Identify which cell holds the provided text, then report its [X, Y] central coordinate. 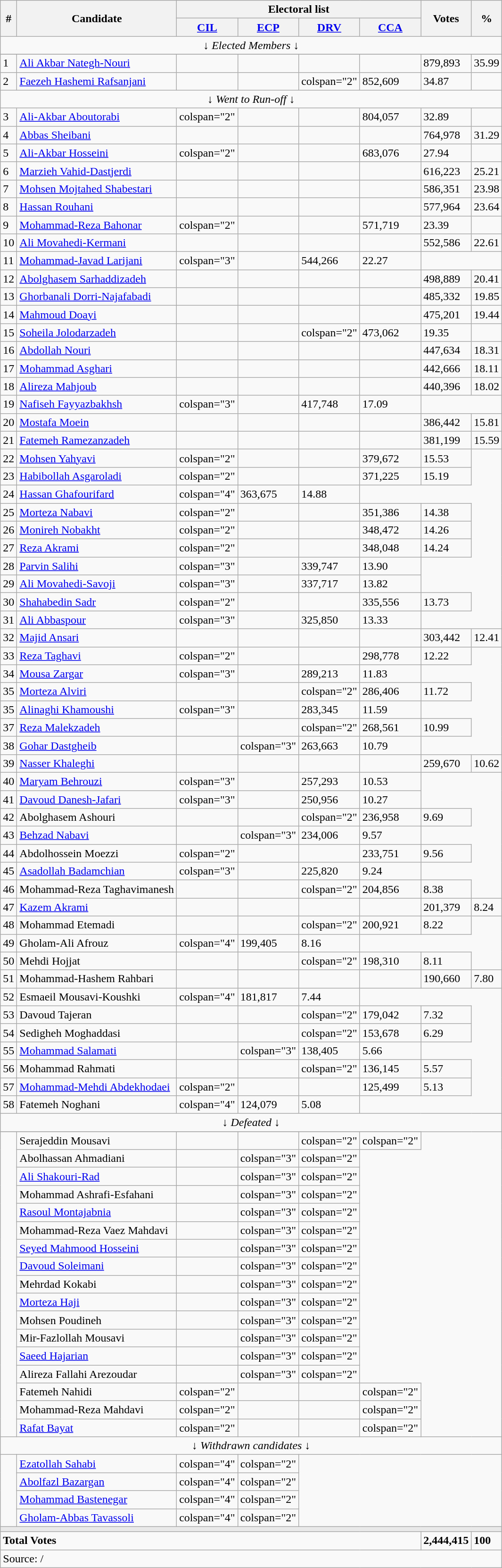
250,956 [329, 800]
181,817 [268, 997]
Abbas Sheibani [97, 135]
↓ Withdrawn candidates ↓ [251, 1446]
15.53 [446, 458]
Fatemeh Ramezanzadeh [97, 440]
Reza Taghavi [97, 656]
8 [8, 207]
57 [8, 1086]
15.59 [486, 440]
764,978 [446, 135]
190,660 [446, 979]
Nafiseh Fayyazbakhsh [97, 404]
18 [8, 386]
Mohammad Etemadi [97, 925]
Abolfazl Bazargan [97, 1482]
7 [8, 189]
41 [8, 800]
Mohammad Bastenegar [97, 1500]
↓ Defeated ↓ [251, 1123]
19.44 [486, 315]
Habibollah Asgaroladi [97, 476]
20.41 [486, 279]
7.44 [329, 997]
616,223 [446, 171]
22 [8, 458]
12.41 [486, 638]
Gohar Dastgheib [97, 745]
298,778 [390, 656]
9.56 [446, 853]
Majid Ansari [97, 638]
417,748 [329, 404]
17 [8, 368]
200,921 [390, 925]
Marzieh Vahid-Dastjerdi [97, 171]
259,670 [446, 763]
58 [8, 1105]
153,678 [390, 1033]
CIL [207, 27]
Mehrdad Kokabi [97, 1284]
Davoud Danesh-Jafari [97, 800]
5.66 [390, 1051]
473,062 [390, 333]
236,958 [390, 817]
Mohammad-Hashem Rahbari [97, 979]
498,889 [446, 279]
225,820 [329, 871]
20 [8, 422]
14.24 [446, 548]
Fatemeh Noghani [97, 1105]
Shahabedin Sadr [97, 602]
Mohammad Salamati [97, 1051]
9.24 [390, 871]
198,310 [390, 961]
Morteza Alviri [97, 692]
# [8, 18]
13.90 [390, 566]
Mohammad-Reza Mahdavi [97, 1410]
447,634 [446, 350]
289,213 [329, 674]
348,048 [390, 548]
Mohsen Poudineh [97, 1320]
52 [8, 997]
Ghorbanali Dorri-Najafabadi [97, 297]
Mousa Zargar [97, 674]
5 [8, 153]
283,345 [329, 709]
Mahmoud Doayi [97, 315]
14.88 [329, 494]
325,850 [329, 620]
2,444,415 [446, 1541]
Mohammad-Reza Bahonar [97, 225]
13.73 [446, 602]
179,042 [390, 1015]
8.11 [446, 961]
34 [8, 674]
10.27 [390, 800]
Mostafa Moein [97, 422]
8.24 [486, 907]
263,663 [329, 745]
Alireza Mahjoub [97, 386]
Mehdi Hojjat [97, 961]
10.79 [390, 745]
586,351 [446, 189]
Ali Movahedi-Savoji [97, 584]
Mohammad-Javad Larijani [97, 261]
Davoud Soleimani [97, 1266]
852,609 [390, 81]
Abolghasem Sarhaddizadeh [97, 279]
233,751 [390, 853]
26 [8, 530]
577,964 [446, 207]
5.08 [329, 1105]
485,332 [446, 297]
39 [8, 763]
31.29 [486, 135]
23.98 [486, 189]
Mohammad-Mehdi Abdekhodaei [97, 1086]
Abdollah Nouri [97, 350]
8.22 [446, 925]
32.89 [446, 117]
Gholam-Ali Afrouz [97, 943]
2 [8, 81]
18.31 [486, 350]
19.85 [486, 297]
Nasser Khaleghi [97, 763]
552,586 [446, 243]
40 [8, 781]
11.59 [390, 709]
↓ Went to Run-off ↓ [251, 99]
46 [8, 889]
Total Votes [211, 1541]
Gholam-Abbas Tavassoli [97, 1518]
9.69 [446, 817]
201,379 [446, 907]
Mohammad Ashrafi-Esfahani [97, 1194]
25 [8, 512]
Mohammad Asghari [97, 368]
48 [8, 925]
11.83 [390, 674]
475,201 [446, 315]
138,405 [329, 1051]
303,442 [446, 638]
Mohammad-Reza Taghavimanesh [97, 889]
Davoud Tajeran [97, 1015]
5.57 [446, 1068]
Source: / [251, 1559]
Saeed Hajarian [97, 1356]
Esmaeil Mousavi-Koushki [97, 997]
Fatemeh Nahidi [97, 1392]
13.82 [390, 584]
7.80 [486, 979]
Parvin Salihi [97, 566]
544,266 [329, 261]
351,386 [390, 512]
Abdolhossein Moezzi [97, 853]
Serajeddin Mousavi [97, 1141]
50 [8, 961]
Hassan Ghafourifard [97, 494]
44 [8, 853]
Maryam Behrouzi [97, 781]
25.21 [486, 171]
30 [8, 602]
54 [8, 1033]
Mohammad Rahmati [97, 1068]
9.57 [390, 835]
683,076 [390, 153]
33 [8, 656]
DRV [329, 27]
14.26 [446, 530]
18.11 [486, 368]
381,199 [446, 440]
10.99 [446, 727]
15 [8, 333]
14 [8, 315]
↓ Elected Members ↓ [251, 45]
8.16 [329, 943]
8.38 [446, 889]
Ali Abbaspour [97, 620]
37 [8, 727]
Ali Shakouri-Rad [97, 1176]
363,675 [268, 494]
Seyed Mahmood Hosseini [97, 1248]
ECP [268, 27]
53 [8, 1015]
Faezeh Hashemi Rafsanjani [97, 81]
125,499 [390, 1086]
10 [8, 243]
Ezatollah Sahabi [97, 1464]
19.35 [446, 333]
9 [8, 225]
29 [8, 584]
Ali Akbar Nategh-Nouri [97, 63]
286,406 [390, 692]
3 [8, 117]
Asadollah Badamchian [97, 871]
Electoral list [299, 9]
22.27 [390, 261]
5.13 [446, 1086]
386,442 [446, 422]
23 [8, 476]
27 [8, 548]
34.87 [446, 81]
23.39 [446, 225]
335,556 [390, 602]
Sedigheh Moghaddasi [97, 1033]
55 [8, 1051]
31 [8, 620]
22.61 [486, 243]
49 [8, 943]
19 [8, 404]
199,405 [268, 943]
56 [8, 1068]
Behzad Nabavi [97, 835]
24 [8, 494]
11.72 [446, 692]
17.09 [390, 404]
Reza Akrami [97, 548]
10.53 [390, 781]
124,079 [268, 1105]
51 [8, 979]
11 [8, 261]
Rasoul Montajabnia [97, 1212]
42 [8, 817]
4 [8, 135]
47 [8, 907]
1 [8, 63]
Soheila Jolodarzadeh [97, 333]
440,396 [446, 386]
12.22 [446, 656]
804,057 [390, 117]
Mohsen Yahyavi [97, 458]
Hassan Rouhani [97, 207]
268,561 [390, 727]
Mohammad-Reza Vaez Mahdavi [97, 1230]
43 [8, 835]
Mohsen Mojtahed Shabestari [97, 189]
571,719 [390, 225]
38 [8, 745]
CCA [390, 27]
Morteza Haji [97, 1302]
28 [8, 566]
32 [8, 638]
879,893 [446, 63]
Rafat Bayat [97, 1428]
Abolhassan Ahmadiani [97, 1159]
Alinaghi Khamoushi [97, 709]
16 [8, 350]
Abolghasem Ashouri [97, 817]
442,666 [446, 368]
257,293 [329, 781]
Ali-Akbar Hosseini [97, 153]
12 [8, 279]
371,225 [390, 476]
14.38 [446, 512]
15.81 [486, 422]
339,747 [329, 566]
348,472 [390, 530]
379,672 [390, 458]
234,006 [329, 835]
35.99 [486, 63]
Morteza Nabavi [97, 512]
204,856 [390, 889]
45 [8, 871]
23.64 [486, 207]
18.02 [486, 386]
Reza Malekzadeh [97, 727]
13 [8, 297]
100 [486, 1541]
15.19 [446, 476]
6 [8, 171]
10.62 [486, 763]
Alireza Fallahi Arezoudar [97, 1374]
21 [8, 440]
Ali-Akbar Aboutorabi [97, 117]
% [486, 18]
Candidate [97, 18]
13.33 [390, 620]
Mir-Fazlollah Mousavi [97, 1338]
Monireh Nobakht [97, 530]
337,717 [329, 584]
6.29 [446, 1033]
27.94 [446, 153]
7.32 [446, 1015]
Kazem Akrami [97, 907]
Ali Movahedi-Kermani [97, 243]
Votes [446, 18]
136,145 [390, 1068]
